For the text-containing cell, return its midpoint in [x, y] coordinate format. 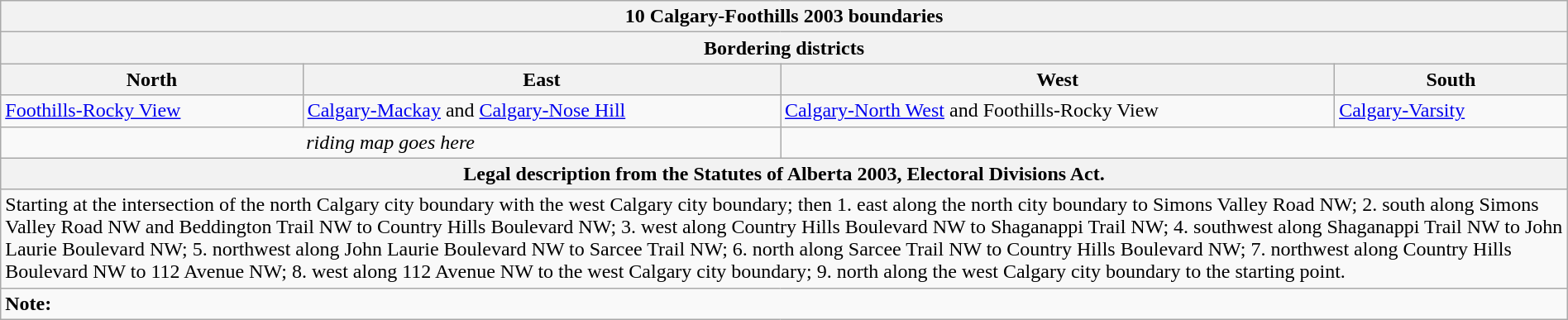
riding map goes here [390, 142]
South [1451, 79]
Bordering districts [784, 48]
Calgary-Varsity [1451, 111]
North [152, 79]
Note: [784, 303]
Calgary-North West and Foothills-Rocky View [1058, 111]
West [1058, 79]
Foothills-Rocky View [152, 111]
East [541, 79]
10 Calgary-Foothills 2003 boundaries [784, 17]
Calgary-Mackay and Calgary-Nose Hill [541, 111]
Legal description from the Statutes of Alberta 2003, Electoral Divisions Act. [784, 174]
